Determine the [x, y] coordinate at the center of the cell enclosing the given text.  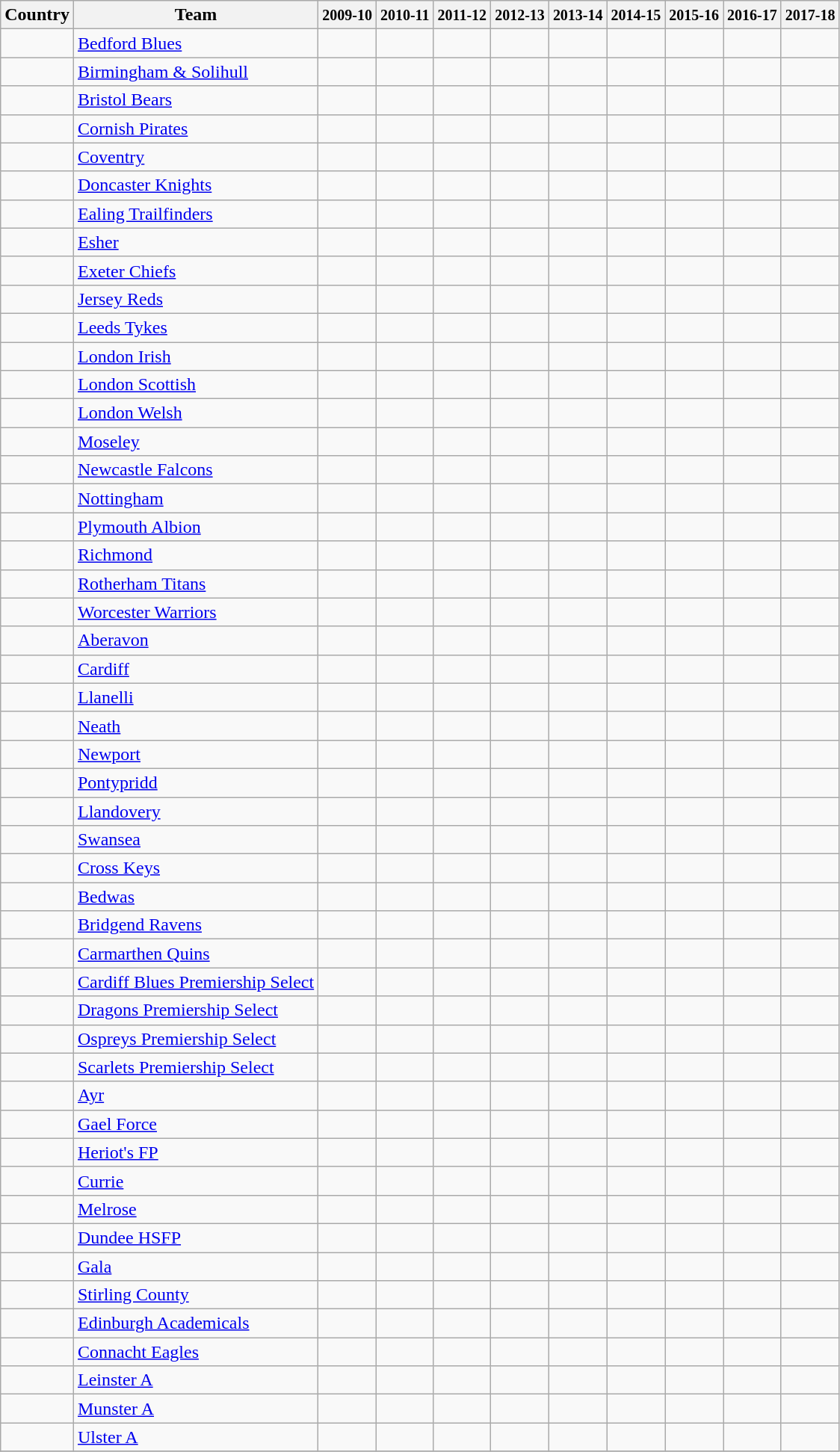
Cardiff [196, 669]
2011-12 [462, 15]
Aberavon [196, 640]
Swansea [196, 840]
Nottingham [196, 498]
Ealing Trailfinders [196, 214]
Dragons Premiership Select [196, 1010]
Rotherham Titans [196, 584]
London Scottish [196, 385]
Melrose [196, 1209]
Neath [196, 726]
Cardiff Blues Premiership Select [196, 982]
Currie [196, 1181]
Birmingham & Solihull [196, 72]
Country [37, 15]
2017-18 [810, 15]
Plymouth Albion [196, 527]
Scarlets Premiership Select [196, 1067]
Cornish Pirates [196, 129]
Coventry [196, 157]
Carmarthen Quins [196, 954]
Connacht Eagles [196, 1352]
Jersey Reds [196, 299]
2016-17 [753, 15]
Exeter Chiefs [196, 271]
Bedford Blues [196, 43]
Esher [196, 242]
Ayr [196, 1096]
2012-13 [520, 15]
Edinburgh Academicals [196, 1323]
2010-11 [405, 15]
Cross Keys [196, 868]
Llanelli [196, 697]
London Welsh [196, 413]
Newport [196, 754]
Bristol Bears [196, 100]
Team [196, 15]
2009-10 [348, 15]
2013-14 [578, 15]
London Irish [196, 356]
Gael Force [196, 1124]
Moseley [196, 442]
Richmond [196, 555]
Newcastle Falcons [196, 470]
Stirling County [196, 1295]
2014-15 [636, 15]
Doncaster Knights [196, 185]
Gala [196, 1267]
Leeds Tykes [196, 327]
Leinster A [196, 1380]
Dundee HSFP [196, 1238]
Pontypridd [196, 782]
Bridgend Ravens [196, 925]
Llandovery [196, 811]
2015-16 [694, 15]
Ospreys Premiership Select [196, 1039]
Bedwas [196, 897]
Worcester Warriors [196, 612]
Ulster A [196, 1437]
Munster A [196, 1409]
Heriot's FP [196, 1152]
